Identify which cell holds the provided text, then report its [X, Y] central coordinate. 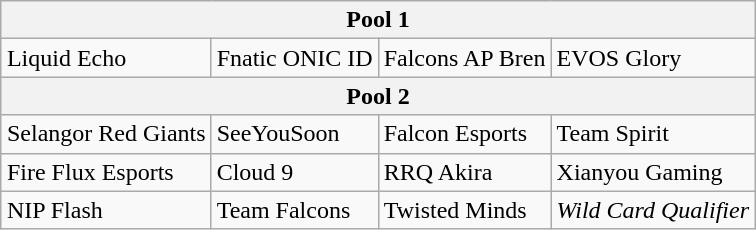
Twisted Minds [464, 210]
SeeYouSoon [294, 134]
RRQ Akira [464, 172]
EVOS Glory [653, 58]
Falcon Esports [464, 134]
Fnatic ONIC ID [294, 58]
Liquid Echo [106, 58]
Xianyou Gaming [653, 172]
Selangor Red Giants [106, 134]
Team Spirit [653, 134]
Team Falcons [294, 210]
NIP Flash [106, 210]
Pool 2 [378, 96]
Pool 1 [378, 20]
Falcons AP Bren [464, 58]
Wild Card Qualifier [653, 210]
Cloud 9 [294, 172]
Fire Flux Esports [106, 172]
